Return [x, y] of the center of cell containing provided text 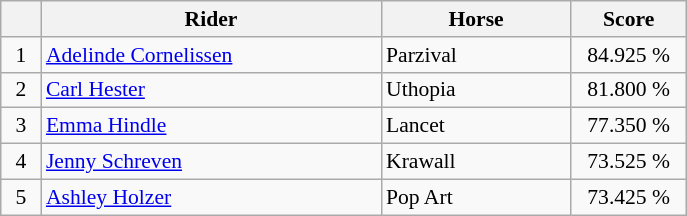
Score [628, 19]
5 [21, 197]
Horse [476, 19]
4 [21, 162]
84.925 % [628, 55]
3 [21, 126]
Krawall [476, 162]
Rider [211, 19]
73.525 % [628, 162]
81.800 % [628, 90]
Jenny Schreven [211, 162]
1 [21, 55]
Parzival [476, 55]
2 [21, 90]
Ashley Holzer [211, 197]
Adelinde Cornelissen [211, 55]
Pop Art [476, 197]
Uthopia [476, 90]
Emma Hindle [211, 126]
73.425 % [628, 197]
77.350 % [628, 126]
Carl Hester [211, 90]
Lancet [476, 126]
